From the cell containing the given text, extract its center point as (x, y) coordinate. 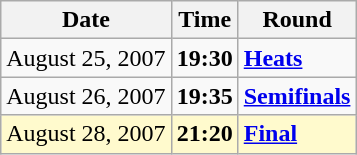
19:35 (204, 96)
August 25, 2007 (86, 58)
Time (204, 20)
August 28, 2007 (86, 134)
19:30 (204, 58)
Final (297, 134)
21:20 (204, 134)
Round (297, 20)
August 26, 2007 (86, 96)
Date (86, 20)
Semifinals (297, 96)
Heats (297, 58)
